Output the (X, Y) coordinate of the center of the cell containing the given text.  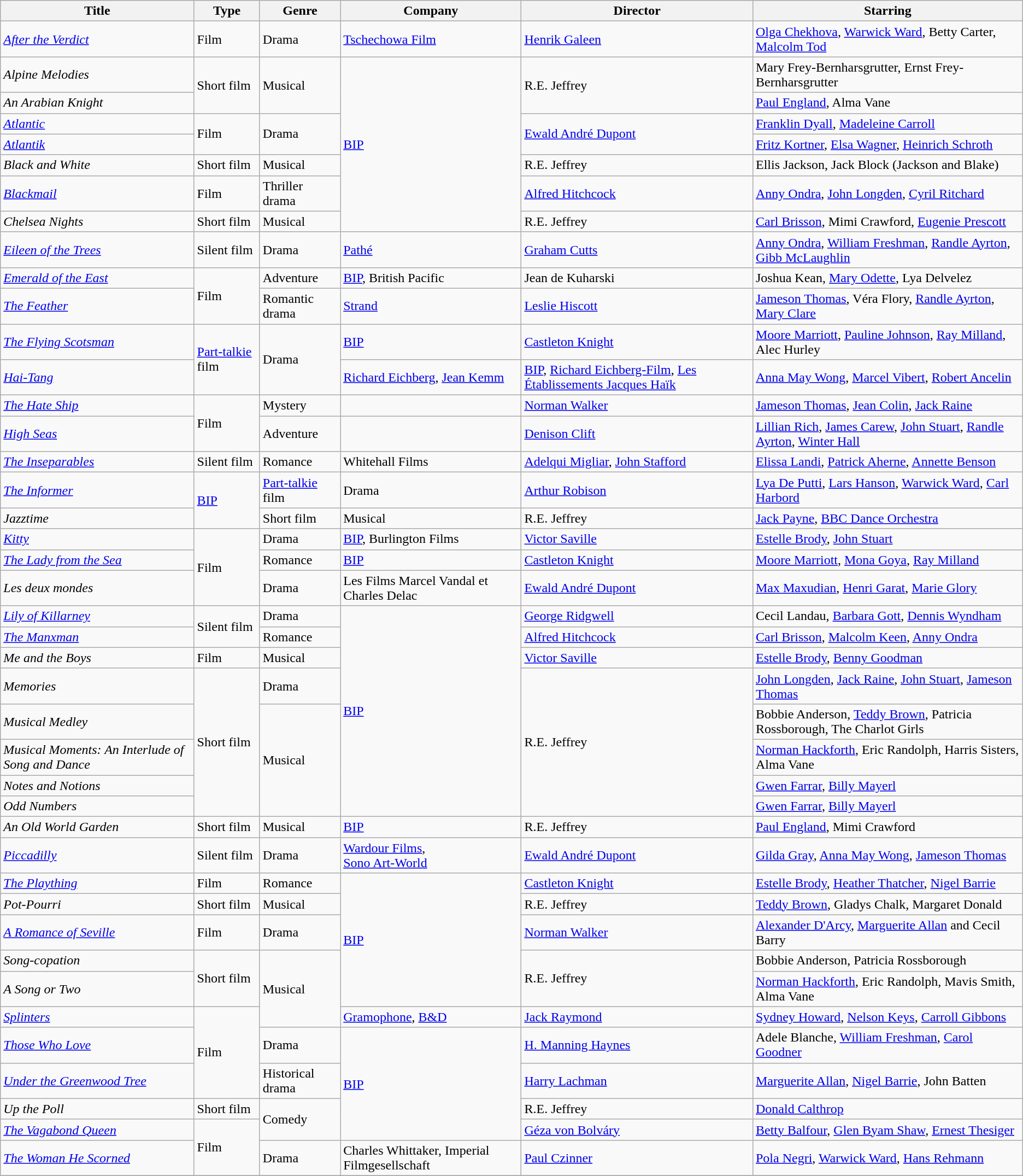
Fritz Kortner, Elsa Wagner, Heinrich Schroth (887, 144)
The Informer (97, 490)
Norman Hackforth, Eric Randolph, Mavis Smith, Alma Vane (887, 988)
Me and the Boys (97, 658)
Les deux mondes (97, 588)
Atlantik (97, 144)
Norman Hackforth, Eric Randolph, Harris Sisters, Alma Vane (887, 757)
Genre (299, 11)
Les Films Marcel Vandal et Charles Delac (431, 588)
Anny Ondra, John Longden, Cyril Ritchard (887, 194)
Title (97, 11)
Blackmail (97, 194)
The Woman He Scorned (97, 1158)
The Hate Ship (97, 406)
Eileen of the Trees (97, 249)
Black and White (97, 165)
The Flying Scotsman (97, 341)
Gilda Gray, Anna May Wong, Jameson Thomas (887, 855)
Gramophone, B&D (431, 1017)
Donald Calthrop (887, 1109)
Notes and Notions (97, 786)
Cecil Landau, Barbara Gott, Dennis Wyndham (887, 616)
Leslie Hiscott (637, 306)
Adelqui Migliar, John Stafford (637, 462)
Ellis Jackson, Jack Block (Jackson and Blake) (887, 165)
Estelle Brody, John Stuart (887, 539)
Lily of Killarney (97, 616)
Whitehall Films (431, 462)
Atlantic (97, 124)
Betty Balfour, Glen Byam Shaw, Ernest Thesiger (887, 1130)
High Seas (97, 434)
The Manxman (97, 637)
Teddy Brown, Gladys Chalk, Margaret Donald (887, 904)
Thriller drama (299, 194)
Emerald of the East (97, 278)
Adele Blanche, William Freshman, Carol Goodner (887, 1045)
Bobbie Anderson, Teddy Brown, Patricia Rossborough, The Charlot Girls (887, 722)
Pathé (431, 249)
The Inseparables (97, 462)
Paul England, Mimi Crawford (887, 827)
The Lady from the Sea (97, 560)
Jack Raymond (637, 1017)
BIP, Burlington Films (431, 539)
Anna May Wong, Marcel Vibert, Robert Ancelin (887, 377)
Alpine Melodies (97, 74)
Splinters (97, 1017)
Carl Brisson, Malcolm Keen, Anny Ondra (887, 637)
Company (431, 11)
Franklin Dyall, Madeleine Carroll (887, 124)
H. Manning Haynes (637, 1045)
Sydney Howard, Nelson Keys, Carroll Gibbons (887, 1017)
Comedy (299, 1119)
Historical drama (299, 1080)
Estelle Brody, Benny Goodman (887, 658)
Chelsea Nights (97, 221)
Musical Moments: An Interlude of Song and Dance (97, 757)
Graham Cutts (637, 249)
Under the Greenwood Tree (97, 1080)
Director (637, 11)
Géza von Bolváry (637, 1130)
Tschechowa Film (431, 39)
Song-copation (97, 961)
Olga Chekhova, Warwick Ward, Betty Carter, Malcolm Tod (887, 39)
Henrik Galeen (637, 39)
Romantic drama (299, 306)
The Plaything (97, 884)
Elissa Landi, Patrick Aherne, Annette Benson (887, 462)
Marguerite Allan, Nigel Barrie, John Batten (887, 1080)
Estelle Brody, Heather Thatcher, Nigel Barrie (887, 884)
Pot-Pourri (97, 904)
The Vagabond Queen (97, 1130)
Max Maxudian, Henri Garat, Marie Glory (887, 588)
Type (227, 11)
Hai-Tang (97, 377)
John Longden, Jack Raine, John Stuart, Jameson Thomas (887, 686)
Denison Clift (637, 434)
Odd Numbers (97, 806)
Strand (431, 306)
Alexander D'Arcy, Marguerite Allan and Cecil Barry (887, 933)
After the Verdict (97, 39)
The Feather (97, 306)
Kitty (97, 539)
Anny Ondra, William Freshman, Randle Ayrton, Gibb McLaughlin (887, 249)
Jazztime (97, 518)
An Arabian Knight (97, 103)
An Old World Garden (97, 827)
George Ridgwell (637, 616)
Starring (887, 11)
Up the Poll (97, 1109)
Bobbie Anderson, Patricia Rossborough (887, 961)
Jameson Thomas, Véra Flory, Randle Ayrton, Mary Clare (887, 306)
Mystery (299, 406)
Moore Marriott, Pauline Johnson, Ray Milland, Alec Hurley (887, 341)
Richard Eichberg, Jean Kemm (431, 377)
Piccadilly (97, 855)
Memories (97, 686)
BIP, British Pacific (431, 278)
Paul Czinner (637, 1158)
Mary Frey-Bernharsgrutter, Ernst Frey-Bernharsgrutter (887, 74)
Lillian Rich, James Carew, John Stuart, Randle Ayrton, Winter Hall (887, 434)
Harry Lachman (637, 1080)
Carl Brisson, Mimi Crawford, Eugenie Prescott (887, 221)
Jameson Thomas, Jean Colin, Jack Raine (887, 406)
Joshua Kean, Mary Odette, Lya Delvelez (887, 278)
BIP, Richard Eichberg-Film, Les Établissements Jacques Haïk (637, 377)
Lya De Putti, Lars Hanson, Warwick Ward, Carl Harbord (887, 490)
A Romance of Seville (97, 933)
Jack Payne, BBC Dance Orchestra (887, 518)
Arthur Robison (637, 490)
A Song or Two (97, 988)
Wardour Films,Sono Art-World (431, 855)
Paul England, Alma Vane (887, 103)
Pola Negri, Warwick Ward, Hans Rehmann (887, 1158)
Jean de Kuharski (637, 278)
Moore Marriott, Mona Goya, Ray Milland (887, 560)
Those Who Love (97, 1045)
Musical Medley (97, 722)
Charles Whittaker, Imperial Filmgesellschaft (431, 1158)
